For the text-containing cell, return its midpoint in (X, Y) coordinate format. 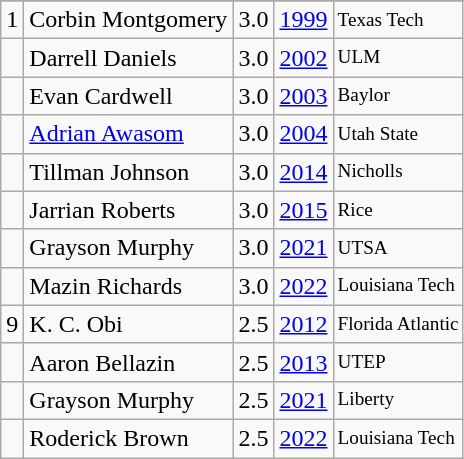
Aaron Bellazin (128, 362)
Baylor (398, 96)
Utah State (398, 134)
ULM (398, 58)
Darrell Daniels (128, 58)
Florida Atlantic (398, 324)
Jarrian Roberts (128, 210)
UTEP (398, 362)
Texas Tech (398, 20)
Mazin Richards (128, 286)
Tillman Johnson (128, 172)
Corbin Montgomery (128, 20)
UTSA (398, 248)
Evan Cardwell (128, 96)
2013 (304, 362)
2003 (304, 96)
2012 (304, 324)
Nicholls (398, 172)
Adrian Awasom (128, 134)
9 (12, 324)
2015 (304, 210)
Rice (398, 210)
1 (12, 20)
Roderick Brown (128, 438)
1999 (304, 20)
2002 (304, 58)
K. C. Obi (128, 324)
2014 (304, 172)
Liberty (398, 400)
2004 (304, 134)
